Detect which cell encompasses the target text, then output its [x, y] center coordinate. 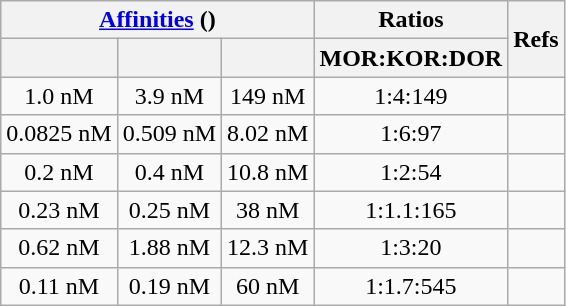
3.9 nM [169, 96]
60 nM [268, 286]
1:2:54 [411, 172]
1.88 nM [169, 248]
1:1.1:165 [411, 210]
Ratios [411, 20]
1:3:20 [411, 248]
0.23 nM [59, 210]
8.02 nM [268, 134]
1.0 nM [59, 96]
1:6:97 [411, 134]
0.509 nM [169, 134]
1:4:149 [411, 96]
Affinities () [158, 20]
MOR:KOR:DOR [411, 58]
12.3 nM [268, 248]
149 nM [268, 96]
Refs [536, 39]
0.19 nM [169, 286]
0.2 nM [59, 172]
38 nM [268, 210]
1:1.7:545 [411, 286]
0.25 nM [169, 210]
0.0825 nM [59, 134]
0.4 nM [169, 172]
10.8 nM [268, 172]
0.11 nM [59, 286]
0.62 nM [59, 248]
